Provide the (x, y) coordinate of the cell's center where the given text is located.  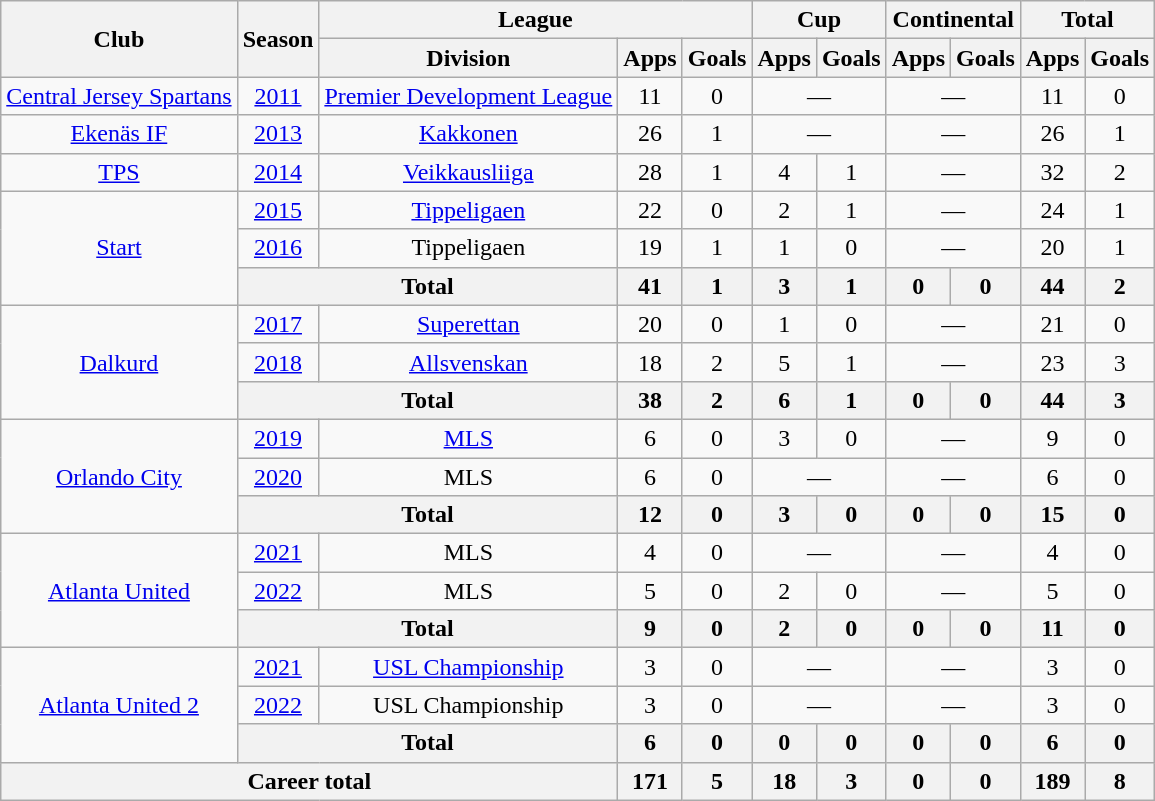
2013 (278, 134)
2019 (278, 438)
19 (650, 248)
23 (1052, 362)
171 (650, 781)
Season (278, 39)
Division (468, 58)
Central Jersey Spartans (119, 96)
2011 (278, 96)
Ekenäs IF (119, 134)
2016 (278, 248)
Kakkonen (468, 134)
2018 (278, 362)
Club (119, 39)
2015 (278, 210)
Start (119, 248)
Atlanta United (119, 591)
Veikkausliiga (468, 172)
Superettan (468, 324)
38 (650, 400)
Cup (819, 20)
21 (1052, 324)
2017 (278, 324)
League (536, 20)
28 (650, 172)
Dalkurd (119, 362)
2014 (278, 172)
Orlando City (119, 476)
22 (650, 210)
Allsvenskan (468, 362)
TPS (119, 172)
32 (1052, 172)
Continental (953, 20)
15 (1052, 515)
41 (650, 286)
2020 (278, 477)
Atlanta United 2 (119, 705)
12 (650, 515)
8 (1120, 781)
Career total (310, 781)
Premier Development League (468, 96)
189 (1052, 781)
24 (1052, 210)
